Detect which cell encompasses the target text, then output its [X, Y] center coordinate. 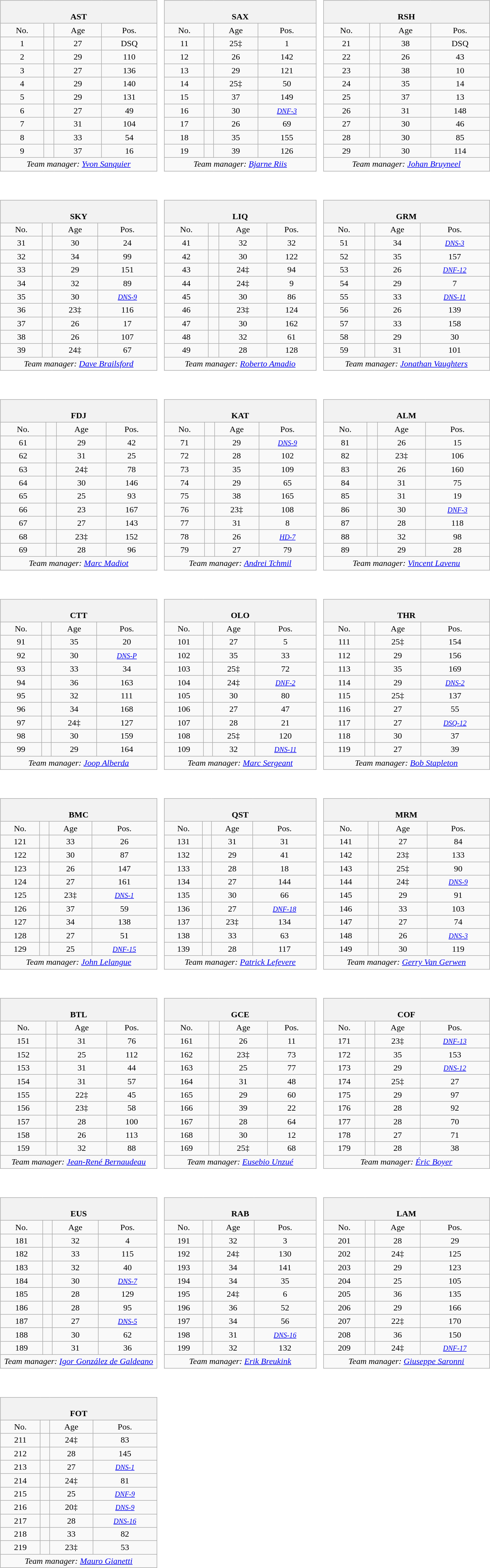
DNS-7 [127, 1281]
203 [344, 1267]
GRM [406, 211]
OLO No. Age Pos. 101 27 5 102 35 33 103 25‡ 72 104 24‡ DNF-2 105 30 80 106 27 47 107 28 21 108 25‡ 120 109 32 DNS-11 Team manager: Marc Sergeant [243, 679]
20‡ [71, 1507]
187 [22, 1321]
212 [20, 1453]
THR [406, 610]
202 [344, 1254]
RSH [406, 12]
Team manager: Eusebio Unzué [240, 1162]
SKY [79, 211]
RAB [240, 1209]
209 [344, 1348]
197 [184, 1321]
194 [184, 1281]
Team manager: Roberto Amadio [240, 364]
218 [20, 1534]
DNF-12 [455, 270]
Team manager: Vincent Lavenu [406, 563]
DNS-5 [127, 1321]
208 [344, 1334]
Team manager: Gerry Van Gerwen [406, 962]
RAB No. Age Pos. 191 32 3 192 24‡ 130 193 34 141 194 34 35 195 24‡ 6 196 36 52 197 34 56 198 31 DNS-16 199 32 132 Team manager: Erik Breukink [243, 1278]
Team manager: Andrei Tchmil [240, 563]
206 [344, 1308]
199 [184, 1348]
160 [458, 469]
110 [129, 57]
LAM [406, 1209]
216 [20, 1507]
COF [406, 1009]
215 [20, 1494]
HD-7 [287, 536]
GCE [240, 1009]
QST No. Age Pos. 131 31 31 132 29 41 133 28 18 134 27 144 135 30 66 136 27 DNF-18 137 23‡ 134 138 33 63 139 28 117 Team manager: Patrick Lefevere [243, 879]
178 [344, 1135]
Team manager: Igor González de Galdeano [79, 1361]
171 [344, 1041]
179 [344, 1148]
BMC [79, 810]
SAX [240, 12]
LIQ No. Age Pos. 41 32 32 42 30 122 43 24‡ 94 44 24‡ 9 45 30 86 46 23‡ 124 47 30 162 48 32 61 49 28 128 Team manager: Roberto Amadio [243, 280]
150 [455, 1334]
192 [184, 1254]
Team manager: Bob Stapleton [406, 763]
QST [240, 810]
186 [22, 1308]
DNF-17 [455, 1348]
Team manager: Johan Bruyneel [406, 164]
213 [20, 1467]
Team manager: Patrick Lefevere [240, 962]
Team manager: Mauro Gianetti [79, 1561]
MRM [406, 810]
DNS-12 [455, 1068]
176 [344, 1108]
GCE No. Age Pos. 161 26 11 162 23‡ 73 163 25 77 164 31 48 165 29 60 166 39 22 167 28 64 168 30 12 169 25‡ 68 Team manager: Eusebio Unzué [243, 1078]
10 [460, 70]
189 [22, 1348]
173 [344, 1068]
DNF-18 [284, 909]
Team manager: Marc Madiot [79, 563]
120 [286, 736]
140 [129, 84]
DNS-2 [455, 682]
174 [344, 1081]
Team manager: Joop Alberda [79, 763]
CTT [79, 610]
184 [22, 1281]
Team manager: Bjarne Riis [240, 164]
LIQ [240, 211]
205 [344, 1294]
20 [127, 642]
DNF-2 [286, 682]
214 [20, 1480]
201 [344, 1241]
OLO [240, 610]
Team manager: Giuseppe Saronni [406, 1361]
188 [22, 1334]
185 [22, 1294]
181 [22, 1241]
100 [132, 1122]
191 [184, 1241]
Team manager: Marc Sergeant [240, 763]
182 [22, 1254]
198 [184, 1334]
KAT No. Age Pos. 71 29 DNS-9 72 28 102 73 35 109 74 29 65 75 38 165 76 23‡ 108 77 31 8 78 26 HD-7 79 27 79 Team manager: Andrei Tchmil [243, 480]
196 [184, 1308]
2 [22, 57]
175 [344, 1095]
80 [286, 696]
FOT [79, 1409]
60 [292, 1095]
170 [455, 1321]
217 [20, 1520]
195 [184, 1294]
ALM [406, 411]
Team manager: Éric Boyer [406, 1162]
FDJ [79, 411]
70 [455, 1122]
DNS-P [127, 655]
40 [127, 1267]
DSQ-12 [455, 723]
207 [344, 1321]
177 [344, 1122]
130 [285, 1254]
219 [20, 1548]
EUS [79, 1209]
Team manager: Yvon Sanquier [79, 164]
Team manager: John Lelangue [79, 962]
Team manager: Erik Breukink [240, 1361]
Team manager: Jonathan Vaughters [406, 364]
DNF-15 [124, 949]
BTL [79, 1009]
90 [458, 869]
204 [344, 1281]
DNF-9 [125, 1494]
KAT [240, 411]
DNF-13 [455, 1041]
183 [22, 1267]
193 [184, 1267]
50 [287, 84]
172 [344, 1055]
Team manager: Jean-René Bernaudeau [79, 1162]
Team manager: Dave Brailsford [79, 364]
AST [79, 12]
211 [20, 1440]
